Return [X, Y] of the center of cell containing provided text 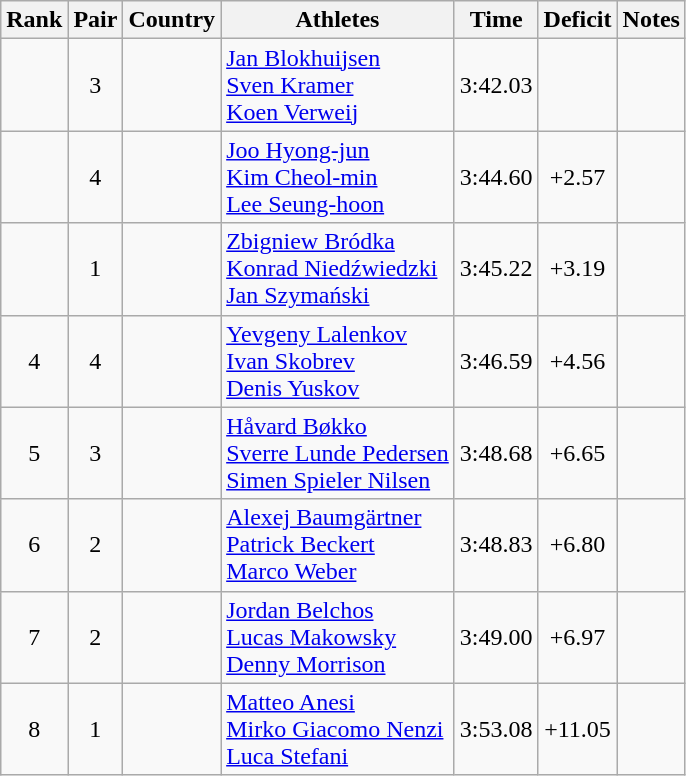
6 [34, 545]
3:48.68 [496, 453]
5 [34, 453]
3:44.60 [496, 177]
3:48.83 [496, 545]
Joo Hyong-junKim Cheol-minLee Seung-hoon [338, 177]
Jan Blokhuijsen Sven KramerKoen Verweij [338, 85]
Jordan BelchosLucas MakowskyDenny Morrison [338, 637]
+4.56 [578, 361]
Håvard BøkkoSverre Lunde PedersenSimen Spieler Nilsen [338, 453]
Country [172, 20]
+6.80 [578, 545]
Zbigniew BródkaKonrad NiedźwiedzkiJan Szymański [338, 269]
Time [496, 20]
Yevgeny LalenkovIvan SkobrevDenis Yuskov [338, 361]
+6.65 [578, 453]
Alexej BaumgärtnerPatrick BeckertMarco Weber [338, 545]
Pair [96, 20]
3:42.03 [496, 85]
3:45.22 [496, 269]
Athletes [338, 20]
3:46.59 [496, 361]
Matteo AnesiMirko Giacomo NenziLuca Stefani [338, 729]
7 [34, 637]
3:53.08 [496, 729]
Notes [651, 20]
Deficit [578, 20]
8 [34, 729]
+11.05 [578, 729]
Rank [34, 20]
3:49.00 [496, 637]
+2.57 [578, 177]
+3.19 [578, 269]
+6.97 [578, 637]
